Detect which cell encompasses the target text, then output its (X, Y) center coordinate. 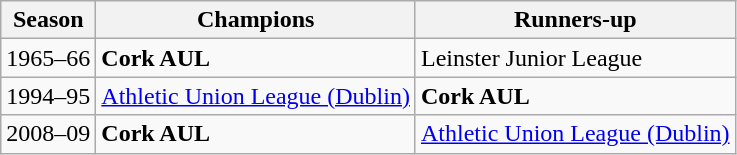
1994–95 (48, 96)
2008–09 (48, 134)
Runners-up (575, 20)
Champions (256, 20)
Leinster Junior League (575, 58)
Season (48, 20)
1965–66 (48, 58)
